Locate the cell with the specified text and output its (x, y) center coordinate. 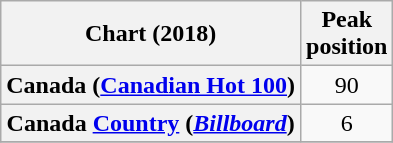
6 (347, 123)
Chart (2018) (151, 34)
Peak position (347, 34)
Canada (Canadian Hot 100) (151, 85)
Canada Country (Billboard) (151, 123)
90 (347, 85)
